Output the [x, y] coordinate of the center of the cell containing the given text.  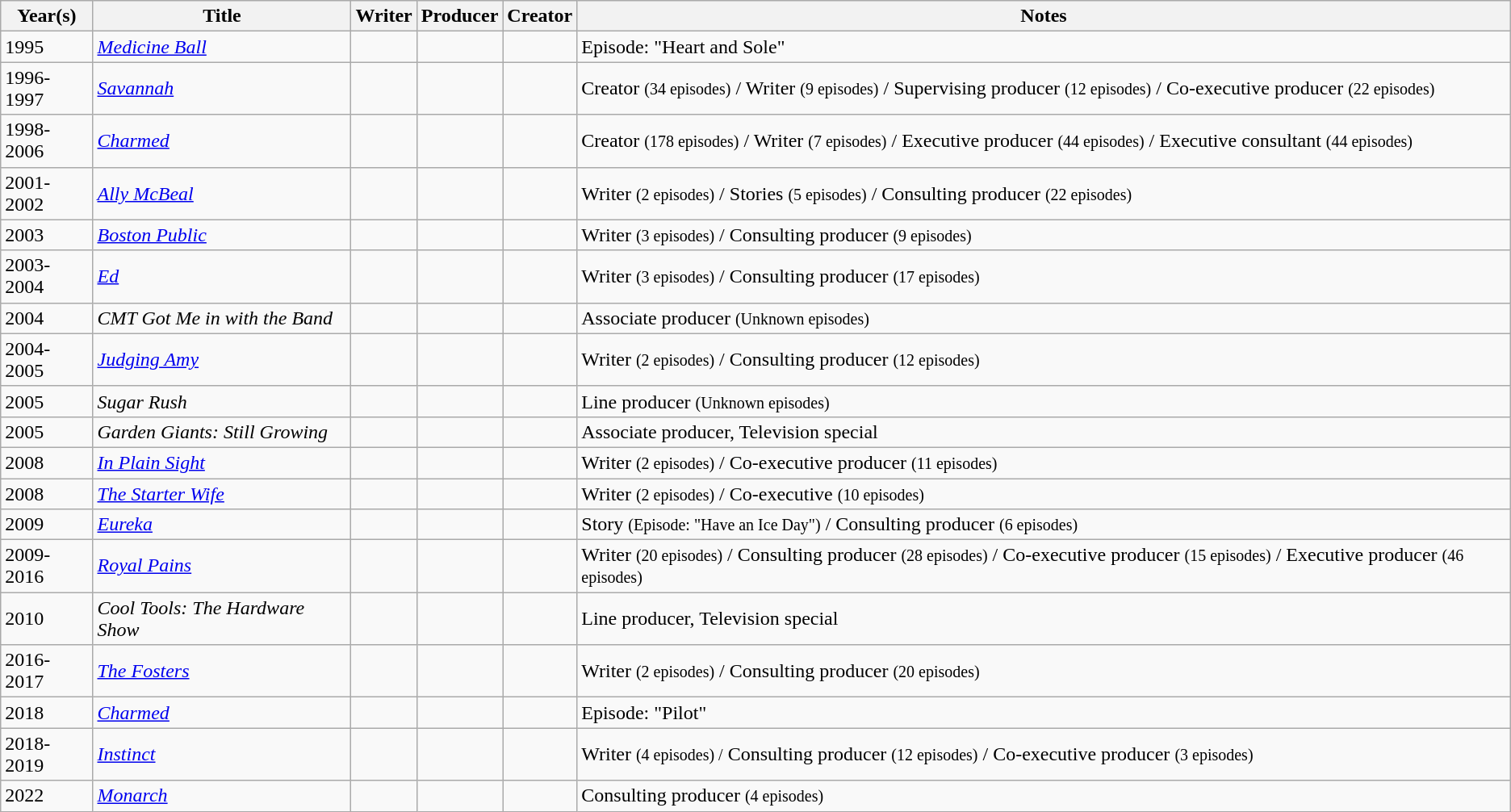
Story (Episode: "Have an Ice Day") / Consulting producer (6 episodes) [1044, 525]
Savannah [222, 89]
2003-2004 [47, 276]
Creator [540, 16]
Writer (2 episodes) / Consulting producer (12 episodes) [1044, 360]
Writer (4 episodes) / Consulting producer (12 episodes) / Co-executive producer (3 episodes) [1044, 754]
Sugar Rush [222, 401]
2018 [47, 713]
Judging Amy [222, 360]
Medicine Ball [222, 47]
Creator (34 episodes) / Writer (9 episodes) / Supervising producer (12 episodes) / Co-executive producer (22 episodes) [1044, 89]
Writer (3 episodes) / Consulting producer (17 episodes) [1044, 276]
2009 [47, 525]
Writer (3 episodes) / Consulting producer (9 episodes) [1044, 235]
2018-2019 [47, 754]
Royal Pains [222, 567]
2004-2005 [47, 360]
2009-2016 [47, 567]
Writer (20 episodes) / Consulting producer (28 episodes) / Co-executive producer (15 episodes) / Executive producer (46 episodes) [1044, 567]
1998-2006 [47, 140]
Boston Public [222, 235]
2001-2002 [47, 194]
Monarch [222, 796]
Garden Giants: Still Growing [222, 432]
Line producer (Unknown episodes) [1044, 401]
Writer (2 episodes) / Stories (5 episodes) / Consulting producer (22 episodes) [1044, 194]
CMT Got Me in with the Band [222, 318]
2022 [47, 796]
The Starter Wife [222, 493]
Instinct [222, 754]
Creator (178 episodes) / Writer (7 episodes) / Executive producer (44 episodes) / Executive consultant (44 episodes) [1044, 140]
In Plain Sight [222, 463]
Ally McBeal [222, 194]
Ed [222, 276]
Title [222, 16]
Writer (2 episodes) / Consulting producer (20 episodes) [1044, 672]
Consulting producer (4 episodes) [1044, 796]
Writer [384, 16]
1995 [47, 47]
Cool Tools: The Hardware Show [222, 618]
Associate producer (Unknown episodes) [1044, 318]
Line producer, Television special [1044, 618]
Episode: "Pilot" [1044, 713]
2016-2017 [47, 672]
Writer (2 episodes) / Co-executive (10 episodes) [1044, 493]
Notes [1044, 16]
2003 [47, 235]
2004 [47, 318]
Eureka [222, 525]
Producer [460, 16]
Associate producer, Television special [1044, 432]
1996-1997 [47, 89]
Episode: "Heart and Sole" [1044, 47]
2010 [47, 618]
Year(s) [47, 16]
Writer (2 episodes) / Co-executive producer (11 episodes) [1044, 463]
The Fosters [222, 672]
